Pinpoint the cell where the given text exists, returning its [x, y] midpoint coordinate. 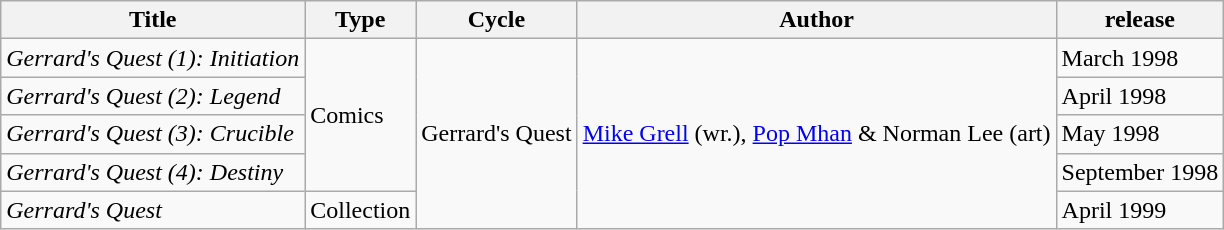
Collection [360, 210]
May 1998 [1140, 134]
Type [360, 20]
Author [816, 20]
release [1140, 20]
Gerrard's Quest (1): Initiation [153, 58]
Comics [360, 115]
April 1998 [1140, 96]
Gerrard's Quest (2): Legend [153, 96]
Cycle [496, 20]
Title [153, 20]
Gerrard's Quest (4): Destiny [153, 172]
April 1999 [1140, 210]
Gerrard's Quest (3): Crucible [153, 134]
Mike Grell (wr.), Pop Mhan & Norman Lee (art) [816, 134]
September 1998 [1140, 172]
March 1998 [1140, 58]
